Determine the (X, Y) coordinate at the center of the cell enclosing the given text.  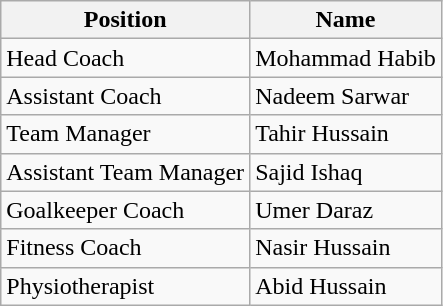
Assistant Coach (126, 96)
Nadeem Sarwar (346, 96)
Physiotherapist (126, 286)
Tahir Hussain (346, 134)
Name (346, 20)
Goalkeeper Coach (126, 210)
Position (126, 20)
Nasir Hussain (346, 248)
Mohammad Habib (346, 58)
Team Manager (126, 134)
Assistant Team Manager (126, 172)
Sajid Ishaq (346, 172)
Abid Hussain (346, 286)
Umer Daraz (346, 210)
Head Coach (126, 58)
Fitness Coach (126, 248)
